Extract the (x, y) coordinate from the center of the cell holding the provided text.  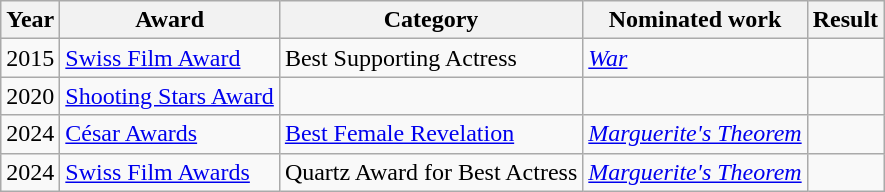
César Awards (170, 134)
Result (845, 20)
Category (430, 20)
Best Female Revelation (430, 134)
Quartz Award for Best Actress (430, 172)
2015 (30, 58)
Nominated work (695, 20)
War (695, 58)
Award (170, 20)
Swiss Film Awards (170, 172)
Best Supporting Actress (430, 58)
2020 (30, 96)
Swiss Film Award (170, 58)
Year (30, 20)
Shooting Stars Award (170, 96)
